Return the (x, y) coordinate for the center point of the cell that contains the specified text.  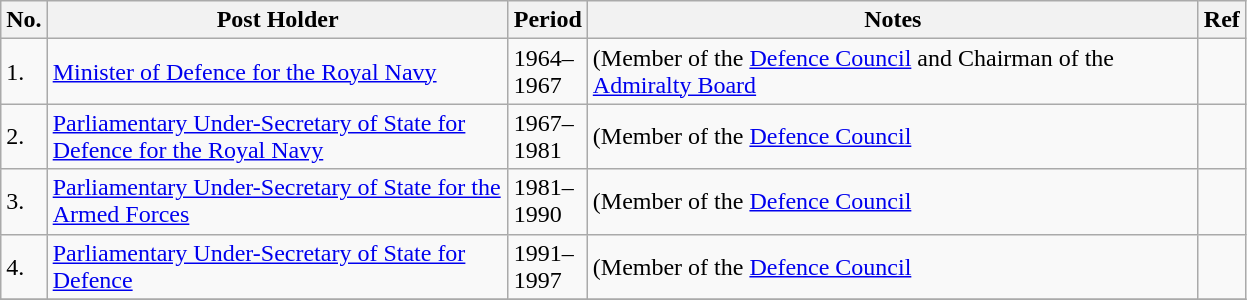
1991–1997 (548, 266)
1981–1990 (548, 202)
Parliamentary Under-Secretary of State for Defence for the Royal Navy (278, 136)
3. (24, 202)
Post Holder (278, 20)
No. (24, 20)
Parliamentary Under-Secretary of State for the Armed Forces (278, 202)
(Member of the Defence Council and Chairman of the Admiralty Board (892, 72)
1. (24, 72)
Parliamentary Under-Secretary of State for Defence (278, 266)
1967–1981 (548, 136)
4. (24, 266)
1964–1967 (548, 72)
2. (24, 136)
Period (548, 20)
Notes (892, 20)
Ref (1222, 20)
Minister of Defence for the Royal Navy (278, 72)
